Output the [X, Y] coordinate of the center of the cell containing the given text.  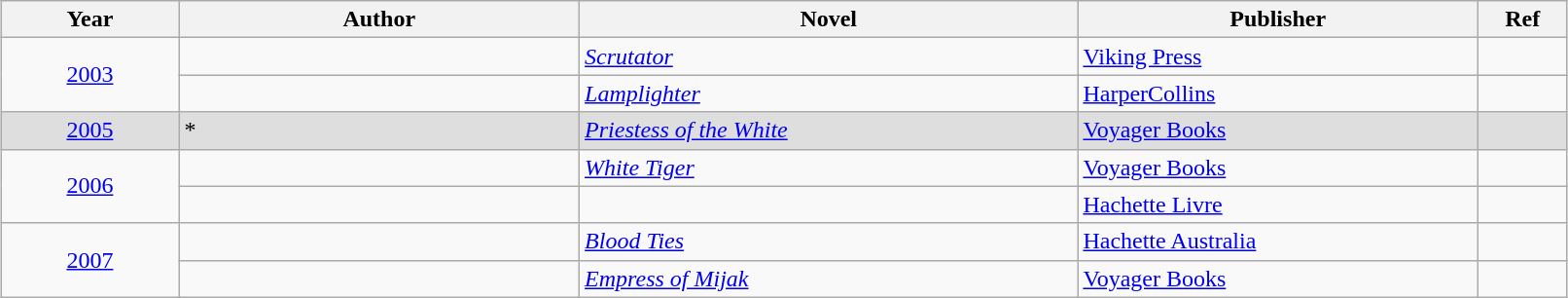
Author [379, 19]
2005 [89, 130]
Priestess of the White [829, 130]
Hachette Australia [1278, 242]
2007 [89, 260]
Lamplighter [829, 93]
Publisher [1278, 19]
Blood Ties [829, 242]
Hachette Livre [1278, 205]
Ref [1523, 19]
White Tiger [829, 168]
HarperCollins [1278, 93]
* [379, 130]
Year [89, 19]
Empress of Mijak [829, 279]
Scrutator [829, 56]
2003 [89, 75]
Novel [829, 19]
Viking Press [1278, 56]
2006 [89, 186]
